From the cell containing the given text, extract its center point as [X, Y] coordinate. 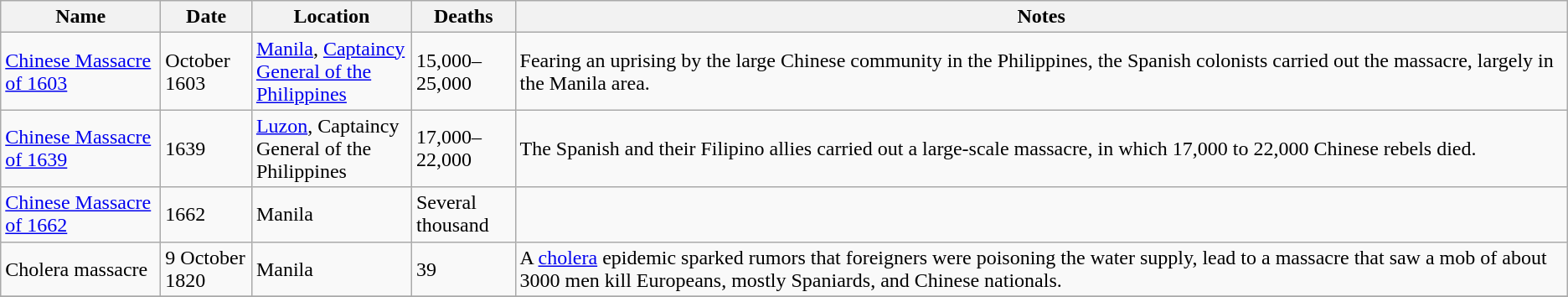
Cholera massacre [80, 268]
The Spanish and their Filipino allies carried out a large-scale massacre, in which 17,000 to 22,000 Chinese rebels died. [1041, 148]
Location [332, 17]
Fearing an uprising by the large Chinese community in the Philippines, the Spanish colonists carried out the massacre, largely in the Manila area. [1041, 71]
Name [80, 17]
Chinese Massacre of 1639 [80, 148]
Date [206, 17]
Manila, Captaincy General of the Philippines [332, 71]
Several thousand [463, 215]
Luzon, Captaincy General of the Philippines [332, 148]
9 October 1820 [206, 268]
39 [463, 268]
Notes [1041, 17]
1639 [206, 148]
17,000–22,000 [463, 148]
Chinese Massacre of 1662 [80, 215]
Deaths [463, 17]
October 1603 [206, 71]
15,000–25,000 [463, 71]
1662 [206, 215]
Chinese Massacre of 1603 [80, 71]
